Return the (X, Y) coordinate for the center point of the cell that contains the specified text.  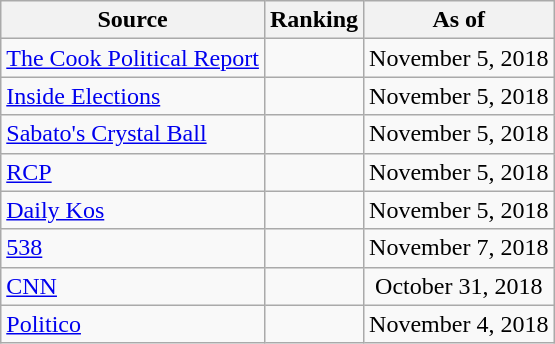
538 (133, 248)
November 7, 2018 (459, 248)
October 31, 2018 (459, 286)
CNN (133, 286)
RCP (133, 172)
As of (459, 20)
Ranking (314, 20)
The Cook Political Report (133, 58)
Source (133, 20)
Daily Kos (133, 210)
Sabato's Crystal Ball (133, 134)
Inside Elections (133, 96)
Politico (133, 324)
November 4, 2018 (459, 324)
